Extract the [x, y] coordinate from the center of the cell holding the provided text.  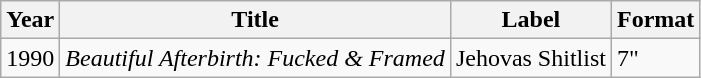
Format [655, 20]
1990 [30, 58]
Jehovas Shitlist [530, 58]
Label [530, 20]
Year [30, 20]
Beautiful Afterbirth: Fucked & Framed [256, 58]
7" [655, 58]
Title [256, 20]
